Find where the given text appears and provide that cell's center as (X, Y) coordinate. 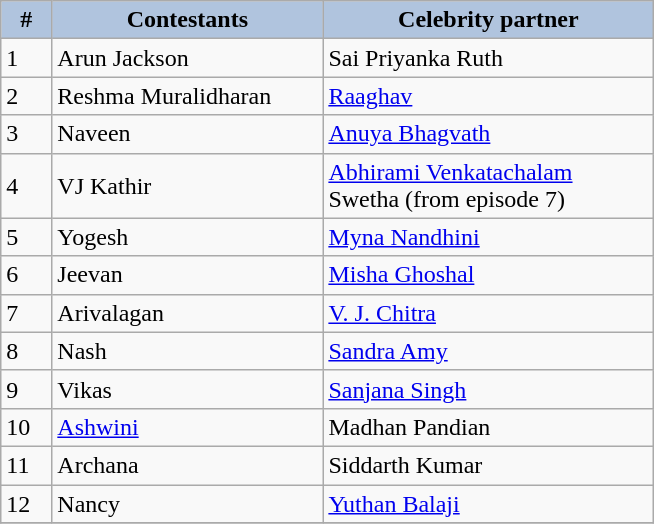
7 (26, 313)
Raaghav (488, 96)
Celebrity partner (488, 20)
12 (26, 503)
Sai Priyanka Ruth (488, 58)
Yogesh (188, 237)
# (26, 20)
10 (26, 427)
VJ Kathir (188, 186)
6 (26, 275)
9 (26, 389)
Sanjana Singh (488, 389)
Nash (188, 351)
Siddarth Kumar (488, 465)
4 (26, 186)
Abhirami Venkatachalam Swetha (from episode 7) (488, 186)
1 (26, 58)
Misha Ghoshal (488, 275)
Sandra Amy (488, 351)
Naveen (188, 134)
3 (26, 134)
Anuya Bhagvath (488, 134)
Nancy (188, 503)
Contestants (188, 20)
Arun Jackson (188, 58)
8 (26, 351)
Vikas (188, 389)
Jeevan (188, 275)
5 (26, 237)
V. J. Chitra (488, 313)
11 (26, 465)
Madhan Pandian (488, 427)
Arivalagan (188, 313)
Reshma Muralidharan (188, 96)
2 (26, 96)
Ashwini (188, 427)
Yuthan Balaji (488, 503)
Myna Nandhini (488, 237)
Archana (188, 465)
